Provide the (x, y) coordinate of the cell's center where the given text is located.  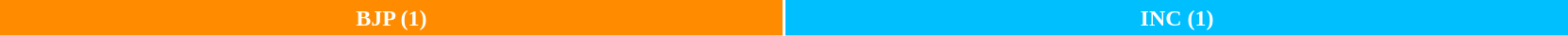
BJP (1) (392, 18)
